Extract the [x, y] coordinate from the center of the cell holding the provided text.  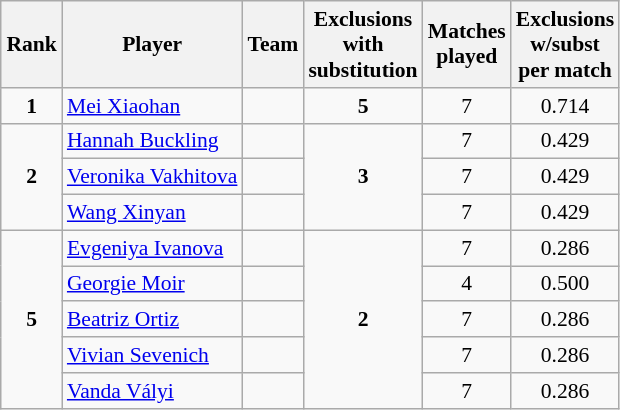
Vanda Vályi [152, 391]
Evgeniya Ivanova [152, 248]
Beatriz Ortiz [152, 320]
Matchesplayed [467, 44]
Vivian Sevenich [152, 355]
Exclusionsw/substper match [566, 44]
0.500 [566, 284]
0.714 [566, 106]
Rank [32, 44]
Hannah Buckling [152, 141]
Exclusionswithsubstitution [362, 44]
Player [152, 44]
Georgie Moir [152, 284]
Mei Xiaohan [152, 106]
1 [32, 106]
3 [362, 176]
Veronika Vakhitova [152, 177]
4 [467, 284]
Team [272, 44]
Wang Xinyan [152, 213]
